Provide the [X, Y] coordinate of the cell's center where the given text is located.  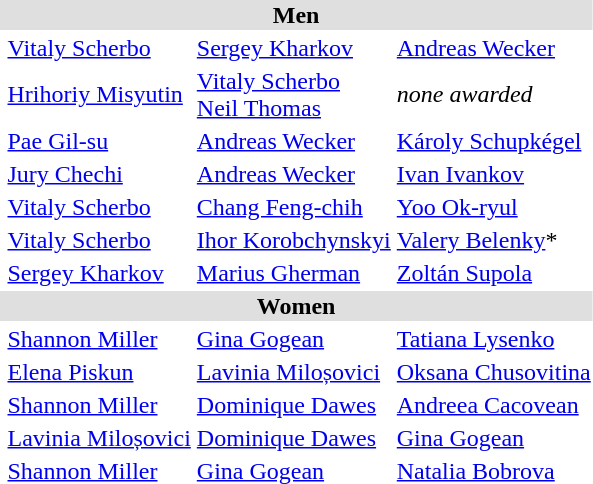
Chang Feng-chih [294, 207]
Jury Chechi [99, 174]
none awarded [494, 94]
Károly Schupkégel [494, 141]
Ivan Ivankov [494, 174]
Vitaly Scherbo Neil Thomas [294, 94]
Valery Belenky* [494, 240]
Tatiana Lysenko [494, 339]
Marius Gherman [294, 273]
Men [296, 15]
Zoltán Supola [494, 273]
Women [296, 306]
Yoo Ok-ryul [494, 207]
Andreea Cacovean [494, 405]
Oksana Chusovitina [494, 372]
Elena Piskun [99, 372]
Pae Gil-su [99, 141]
Ihor Korobchynskyi [294, 240]
Hrihoriy Misyutin [99, 94]
